Locate the cell with the specified text and output its (X, Y) center coordinate. 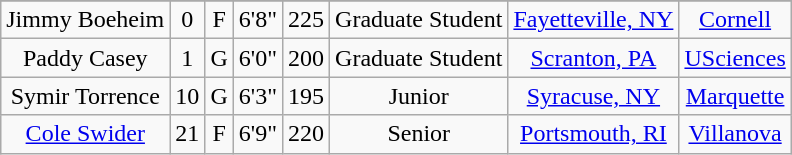
Jimmy Boeheim (86, 20)
6'9" (258, 134)
Syracuse, NY (594, 96)
USciences (735, 58)
Marquette (735, 96)
220 (306, 134)
Villanova (735, 134)
Cole Swider (86, 134)
195 (306, 96)
6'8" (258, 20)
Symir Torrence (86, 96)
1 (188, 58)
200 (306, 58)
10 (188, 96)
0 (188, 20)
Fayetteville, NY (594, 20)
Cornell (735, 20)
Senior (419, 134)
6'0" (258, 58)
Junior (419, 96)
6'3" (258, 96)
Paddy Casey (86, 58)
Scranton, PA (594, 58)
21 (188, 134)
Portsmouth, RI (594, 134)
225 (306, 20)
